Return the (X, Y) coordinate for the center point of the cell that contains the specified text.  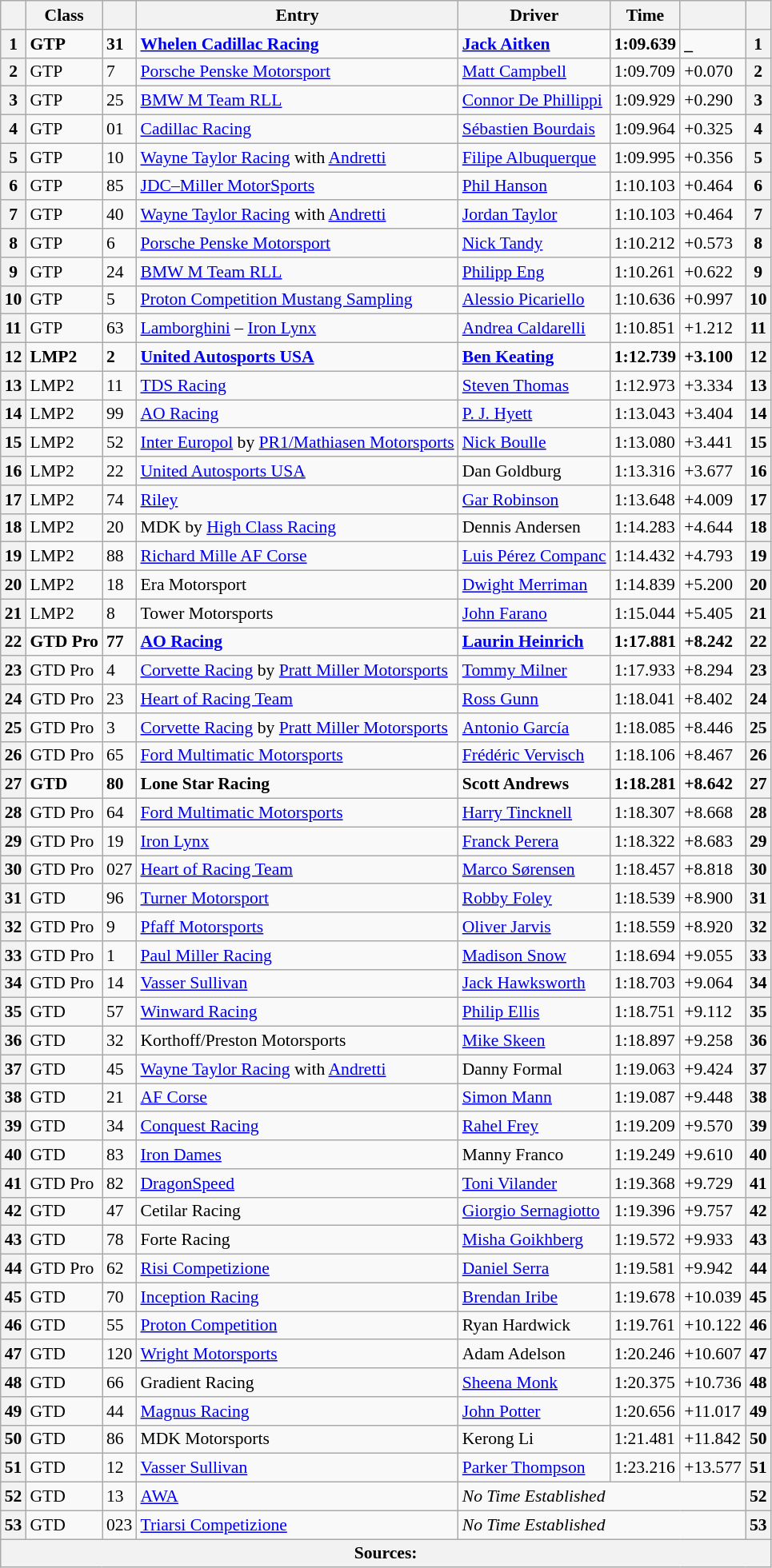
Entry (297, 15)
Korthoff/Preston Motorsports (297, 1041)
+10.736 (713, 1382)
1:19.678 (645, 1297)
AWA (297, 1497)
Brendan Iribe (534, 1297)
Filipe Albuquerque (534, 158)
86 (120, 1439)
+4.009 (713, 500)
1:10.261 (645, 272)
1:17.933 (645, 671)
1:09.929 (645, 101)
83 (120, 1155)
1:18.559 (645, 927)
Inception Racing (297, 1297)
+9.448 (713, 1098)
1:18.041 (645, 699)
Matt Campbell (534, 72)
+8.242 (713, 642)
1:09.709 (645, 72)
+3.404 (713, 414)
1:19.209 (645, 1127)
82 (120, 1183)
+0.997 (713, 300)
Iron Lynx (297, 841)
Steven Thomas (534, 385)
Daniel Serra (534, 1269)
+3.100 (713, 357)
1:20.375 (645, 1382)
Turner Motorsport (297, 899)
+9.424 (713, 1069)
Forte Racing (297, 1240)
1:15.044 (645, 613)
+8.818 (713, 870)
Adam Adelson (534, 1355)
Richard Mille AF Corse (297, 557)
+9.055 (713, 956)
1:18.106 (645, 756)
Jack Hawksworth (534, 983)
Time (645, 15)
Toni Vilander (534, 1183)
1:13.648 (645, 500)
+10.039 (713, 1297)
1:19.368 (645, 1183)
+8.920 (713, 927)
+9.064 (713, 983)
Riley (297, 500)
+8.668 (713, 813)
+9.942 (713, 1269)
+8.642 (713, 784)
+9.610 (713, 1155)
Oliver Jarvis (534, 927)
74 (120, 500)
1:19.249 (645, 1155)
Nick Tandy (534, 243)
Tommy Milner (534, 671)
1:18.085 (645, 728)
1:19.572 (645, 1240)
80 (120, 784)
55 (120, 1326)
John Farano (534, 613)
Paul Miller Racing (297, 956)
Triarsi Competizione (297, 1525)
Robby Foley (534, 899)
1:10.851 (645, 329)
Risi Competizione (297, 1269)
Simon Mann (534, 1098)
1:13.316 (645, 471)
Connor De Phillippi (534, 101)
+8.683 (713, 841)
1:12.973 (645, 385)
1:10.636 (645, 300)
Inter Europol by PR1/Mathiasen Motorsports (297, 443)
78 (120, 1240)
+11.017 (713, 1411)
+13.577 (713, 1468)
Magnus Racing (297, 1411)
1:18.694 (645, 956)
+9.570 (713, 1127)
Andrea Caldarelli (534, 329)
+9.757 (713, 1211)
+10.122 (713, 1326)
Lamborghini – Iron Lynx (297, 329)
66 (120, 1382)
Driver (534, 15)
Sources: (386, 1554)
DragonSpeed (297, 1183)
77 (120, 642)
70 (120, 1297)
1:19.581 (645, 1269)
1:09.995 (645, 158)
Ross Gunn (534, 699)
1:17.881 (645, 642)
1:19.396 (645, 1211)
Cadillac Racing (297, 130)
120 (120, 1355)
+5.200 (713, 585)
Conquest Racing (297, 1127)
Nick Boulle (534, 443)
Philipp Eng (534, 272)
1:10.212 (645, 243)
+3.441 (713, 443)
Lone Star Racing (297, 784)
Misha Goikhberg (534, 1240)
1:14.432 (645, 557)
+4.793 (713, 557)
63 (120, 329)
1:19.761 (645, 1326)
1:19.063 (645, 1069)
+9.112 (713, 1012)
+0.070 (713, 72)
01 (120, 130)
Proton Competition (297, 1326)
88 (120, 557)
Dwight Merriman (534, 585)
+9.933 (713, 1240)
1:18.703 (645, 983)
Sheena Monk (534, 1382)
Kerong Li (534, 1439)
Luis Pérez Companc (534, 557)
Alessio Picariello (534, 300)
Class (64, 15)
+8.446 (713, 728)
+0.573 (713, 243)
Ben Keating (534, 357)
+8.467 (713, 756)
64 (120, 813)
Era Motorsport (297, 585)
1:23.216 (645, 1468)
+8.900 (713, 899)
Philip Ellis (534, 1012)
Parker Thompson (534, 1468)
+0.622 (713, 272)
Antonio García (534, 728)
+1.212 (713, 329)
+3.334 (713, 385)
+8.402 (713, 699)
Gradient Racing (297, 1382)
1:14.839 (645, 585)
+8.294 (713, 671)
57 (120, 1012)
1:19.087 (645, 1098)
1:14.283 (645, 528)
John Potter (534, 1411)
027 (120, 870)
96 (120, 899)
+9.258 (713, 1041)
1:18.539 (645, 899)
Madison Snow (534, 956)
Sébastien Bourdais (534, 130)
Jack Aitken (534, 44)
Iron Dames (297, 1155)
1:18.281 (645, 784)
Phil Hanson (534, 186)
_ (713, 44)
+0.325 (713, 130)
+4.644 (713, 528)
1:09.639 (645, 44)
Jordan Taylor (534, 215)
1:21.481 (645, 1439)
+9.729 (713, 1183)
023 (120, 1525)
Dan Goldburg (534, 471)
1:18.897 (645, 1041)
62 (120, 1269)
1:18.307 (645, 813)
+10.607 (713, 1355)
1:18.322 (645, 841)
Wright Motorsports (297, 1355)
Proton Competition Mustang Sampling (297, 300)
Scott Andrews (534, 784)
Laurin Heinrich (534, 642)
JDC–Miller MotorSports (297, 186)
Harry Tincknell (534, 813)
Gar Robinson (534, 500)
85 (120, 186)
Giorgio Sernagiotto (534, 1211)
AF Corse (297, 1098)
Ryan Hardwick (534, 1326)
99 (120, 414)
Manny Franco (534, 1155)
Mike Skeen (534, 1041)
1:20.246 (645, 1355)
MDK by High Class Racing (297, 528)
+11.842 (713, 1439)
Cetilar Racing (297, 1211)
+5.405 (713, 613)
Danny Formal (534, 1069)
+0.356 (713, 158)
+3.677 (713, 471)
TDS Racing (297, 385)
Pfaff Motorsports (297, 927)
1:20.656 (645, 1411)
+0.290 (713, 101)
1:12.739 (645, 357)
P. J. Hyett (534, 414)
MDK Motorsports (297, 1439)
Marco Sørensen (534, 870)
Winward Racing (297, 1012)
1:09.964 (645, 130)
Dennis Andersen (534, 528)
1:13.043 (645, 414)
1:18.457 (645, 870)
Franck Perera (534, 841)
1:13.080 (645, 443)
Rahel Frey (534, 1127)
65 (120, 756)
Frédéric Vervisch (534, 756)
Tower Motorsports (297, 613)
Whelen Cadillac Racing (297, 44)
1:18.751 (645, 1012)
